Return the [x, y] coordinate for the center point of the cell that contains the specified text.  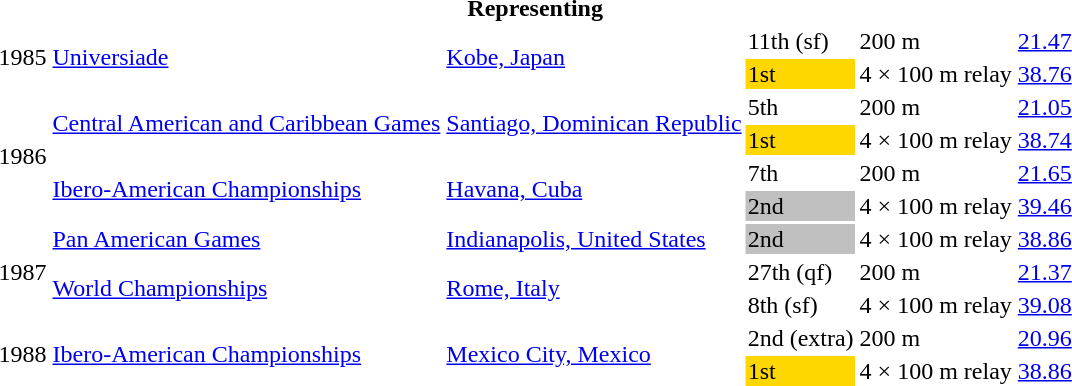
Pan American Games [246, 239]
27th (qf) [800, 272]
7th [800, 173]
11th (sf) [800, 41]
Universiade [246, 58]
Rome, Italy [594, 288]
Havana, Cuba [594, 190]
Mexico City, Mexico [594, 354]
Kobe, Japan [594, 58]
Indianapolis, United States [594, 239]
8th (sf) [800, 305]
2nd (extra) [800, 338]
5th [800, 107]
Central American and Caribbean Games [246, 124]
Santiago, Dominican Republic [594, 124]
World Championships [246, 288]
